Extract the (X, Y) coordinate from the center of the cell holding the provided text.  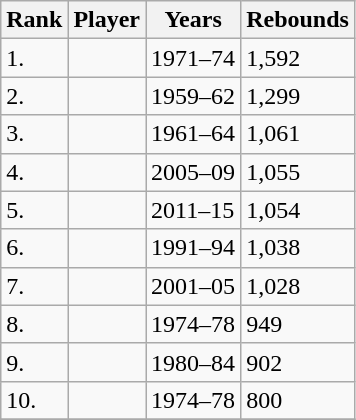
5. (34, 210)
2011–15 (194, 210)
7. (34, 286)
8. (34, 324)
1959–62 (194, 96)
1980–84 (194, 362)
2001–05 (194, 286)
1,054 (298, 210)
Years (194, 20)
6. (34, 248)
902 (298, 362)
1,055 (298, 172)
2005–09 (194, 172)
1,028 (298, 286)
1961–64 (194, 134)
1,299 (298, 96)
9. (34, 362)
1. (34, 58)
800 (298, 400)
1,061 (298, 134)
Player (107, 20)
1991–94 (194, 248)
4. (34, 172)
2. (34, 96)
Rank (34, 20)
1,038 (298, 248)
1,592 (298, 58)
949 (298, 324)
1971–74 (194, 58)
3. (34, 134)
10. (34, 400)
Rebounds (298, 20)
